Search for the cell housing the specified text and yield its [X, Y] center coordinate. 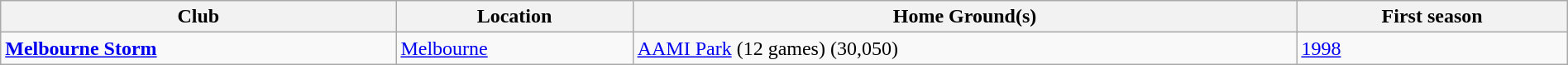
1998 [1432, 48]
Location [514, 17]
Home Ground(s) [964, 17]
Melbourne [514, 48]
Club [198, 17]
First season [1432, 17]
AAMI Park (12 games) (30,050) [964, 48]
Melbourne Storm [198, 48]
